Detect which cell encompasses the target text, then output its (x, y) center coordinate. 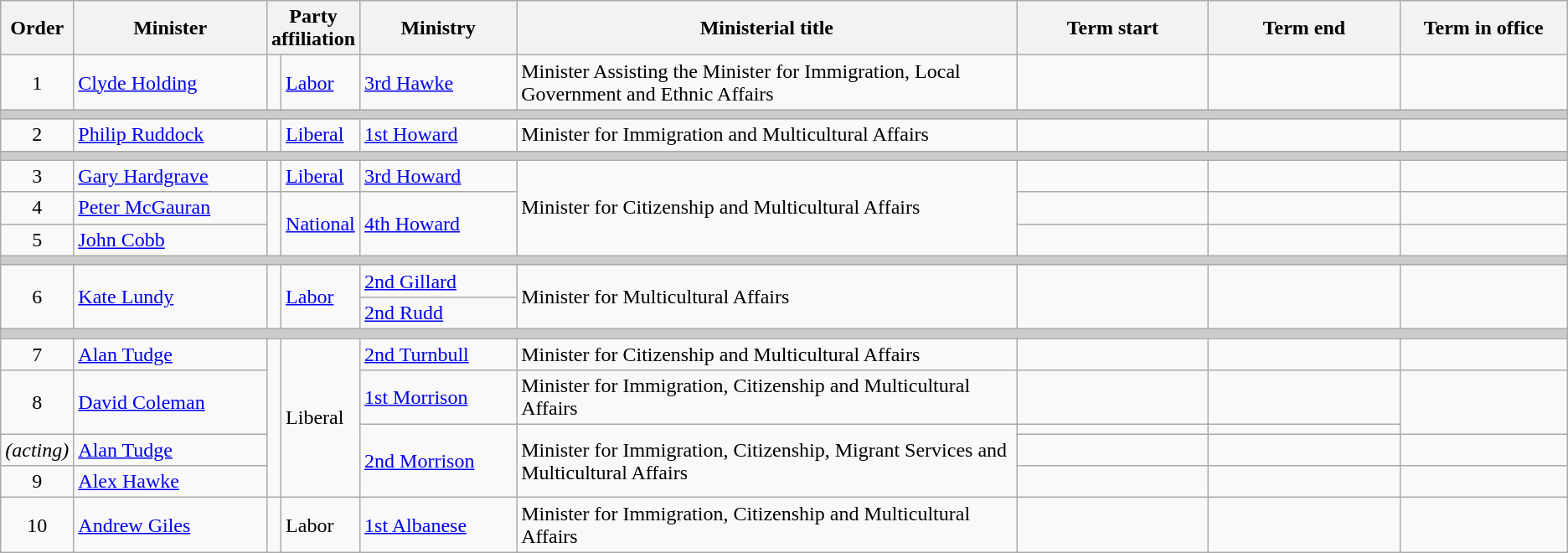
Minister for Multicultural Affairs (767, 297)
10 (37, 525)
4th Howard (439, 224)
David Coleman (171, 402)
Ministerial title (767, 28)
John Cobb (171, 240)
2nd Turnbull (439, 354)
(acting) (37, 450)
8 (37, 402)
5 (37, 240)
1 (37, 82)
3 (37, 176)
Party affiliation (313, 28)
Kate Lundy (171, 297)
Term end (1305, 28)
Gary Hardgrave (171, 176)
Minister Assisting the Minister for Immigration, Local Government and Ethnic Affairs (767, 82)
3rd Hawke (439, 82)
Peter McGauran (171, 208)
4 (37, 208)
Andrew Giles (171, 525)
National (321, 224)
2nd Morrison (439, 461)
1st Morrison (439, 397)
7 (37, 354)
9 (37, 482)
Minister for Immigration, Citizenship, Migrant Services and Multicultural Affairs (767, 461)
Order (37, 28)
2nd Gillard (439, 281)
2nd Rudd (439, 313)
Clyde Holding (171, 82)
1st Albanese (439, 525)
Philip Ruddock (171, 135)
1st Howard (439, 135)
Minister for Immigration and Multicultural Affairs (767, 135)
Term start (1112, 28)
Minister (171, 28)
Ministry (439, 28)
3rd Howard (439, 176)
6 (37, 297)
Term in office (1483, 28)
Alex Hawke (171, 482)
2 (37, 135)
